Identify which cell holds the provided text, then report its [X, Y] central coordinate. 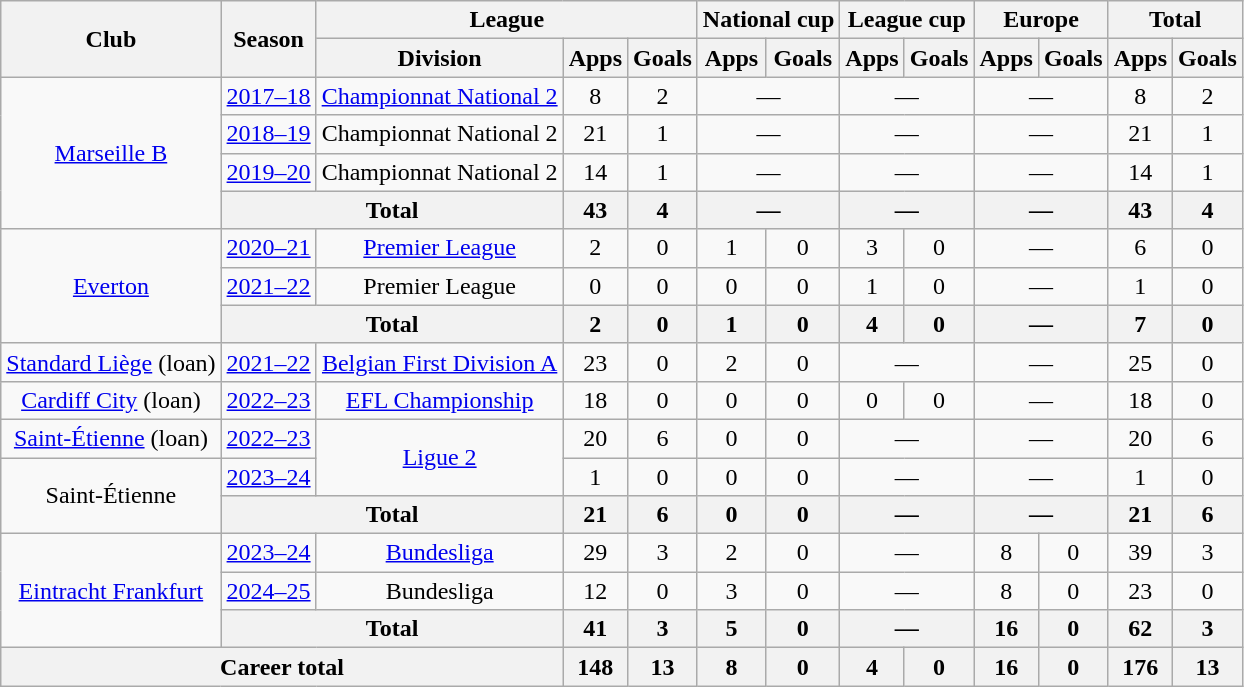
41 [595, 629]
7 [1140, 324]
5 [731, 629]
29 [595, 553]
Standard Liège (loan) [111, 362]
Ligue 2 [440, 457]
Saint-Étienne (loan) [111, 438]
Eintracht Frankfurt [111, 591]
62 [1140, 629]
League cup [907, 20]
148 [595, 667]
2018–19 [268, 134]
EFL Championship [440, 400]
Everton [111, 286]
12 [595, 591]
2024–25 [268, 591]
2017–18 [268, 96]
25 [1140, 362]
Career total [282, 667]
2019–20 [268, 172]
39 [1140, 553]
Marseille B [111, 153]
Club [111, 39]
Division [440, 58]
Europe [1041, 20]
National cup [768, 20]
Cardiff City (loan) [111, 400]
Belgian First Division A [440, 362]
176 [1140, 667]
Season [268, 39]
Saint-Étienne [111, 496]
League [506, 20]
2020–21 [268, 248]
